For the text-containing cell, return its midpoint in (X, Y) coordinate format. 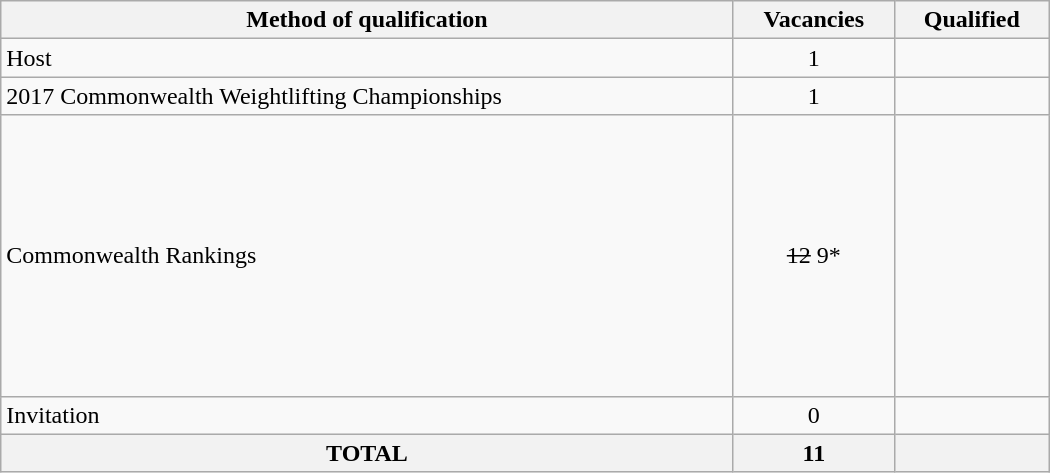
Vacancies (814, 20)
Qualified (972, 20)
Commonwealth Rankings (367, 256)
2017 Commonwealth Weightlifting Championships (367, 96)
Invitation (367, 415)
12 9* (814, 256)
0 (814, 415)
Host (367, 58)
11 (814, 453)
TOTAL (367, 453)
Method of qualification (367, 20)
